For the text-containing cell, return its midpoint in [X, Y] coordinate format. 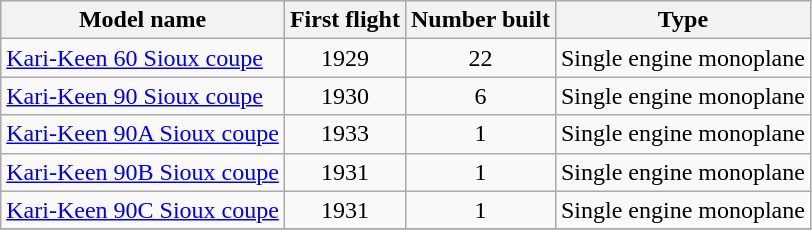
1930 [344, 96]
Type [682, 20]
Kari-Keen 90B Sioux coupe [143, 172]
Model name [143, 20]
First flight [344, 20]
1929 [344, 58]
Number built [480, 20]
Kari-Keen 90 Sioux coupe [143, 96]
Kari-Keen 90C Sioux coupe [143, 210]
Kari-Keen 60 Sioux coupe [143, 58]
22 [480, 58]
6 [480, 96]
1933 [344, 134]
Kari-Keen 90A Sioux coupe [143, 134]
